Output the [X, Y] coordinate of the center of the cell containing the given text.  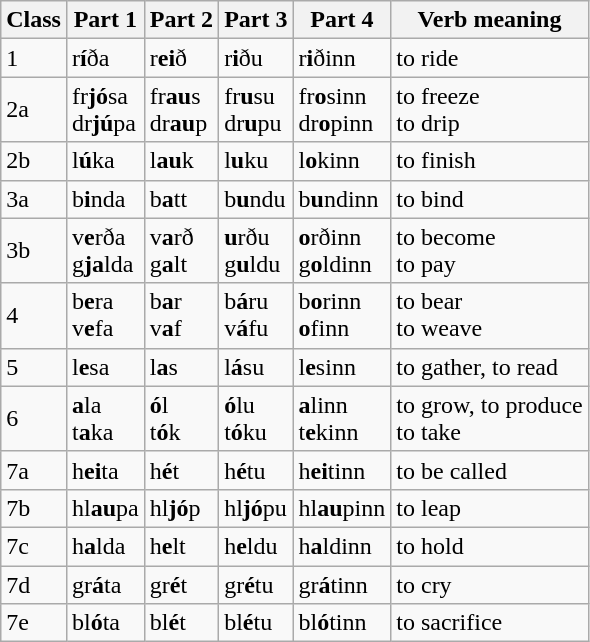
Part 3 [256, 20]
grátinn [342, 585]
7d [34, 585]
borinnofinn [342, 316]
gráta [105, 585]
frusudrupu [256, 110]
7a [34, 470]
3a [34, 199]
heita [105, 470]
to freezeto drip [490, 110]
7e [34, 623]
grét [181, 585]
báruváfu [256, 316]
frosinndropinn [342, 110]
hljópu [256, 508]
helt [181, 546]
hétu [256, 470]
to hold [490, 546]
alataka [105, 418]
lauk [181, 161]
6 [34, 418]
to grow, to produce to take [490, 418]
hlaupa [105, 508]
Part 2 [181, 20]
urðuguldu [256, 250]
grétu [256, 585]
hlaupinn [342, 508]
halda [105, 546]
heitinn [342, 470]
batt [181, 199]
to gather, to read [490, 367]
to be called [490, 470]
to leap [490, 508]
Verb meaning [490, 20]
to sacrifice [490, 623]
ólutóku [256, 418]
to becometo pay [490, 250]
riðinn [342, 58]
Class [34, 20]
las [181, 367]
1 [34, 58]
bundu [256, 199]
to cry [490, 585]
orðinngoldinn [342, 250]
7c [34, 546]
binda [105, 199]
blóta [105, 623]
hljóp [181, 508]
ríða [105, 58]
2b [34, 161]
5 [34, 367]
3b [34, 250]
2a [34, 110]
lúka [105, 161]
to bear to weave [490, 316]
4 [34, 316]
beravefa [105, 316]
reið [181, 58]
7b [34, 508]
blétu [256, 623]
lesa [105, 367]
lásu [256, 367]
barvaf [181, 316]
hét [181, 470]
frausdraup [181, 110]
bundinn [342, 199]
blét [181, 623]
heldu [256, 546]
varðgalt [181, 250]
Part 1 [105, 20]
haldinn [342, 546]
riðu [256, 58]
alinntekinn [342, 418]
to finish [490, 161]
verðagjalda [105, 250]
lesinn [342, 367]
óltók [181, 418]
to bind [490, 199]
Part 4 [342, 20]
lokinn [342, 161]
blótinn [342, 623]
to ride [490, 58]
frjósadrjúpa [105, 110]
luku [256, 161]
